Find where the given text appears and provide that cell's center as [x, y] coordinate. 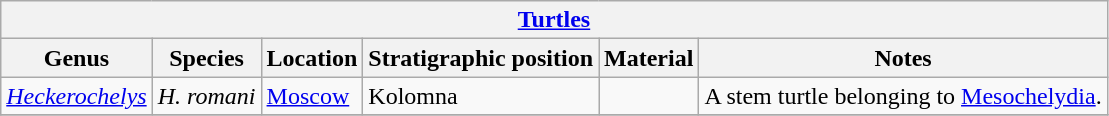
Material [649, 58]
Turtles [554, 20]
H. romani [206, 96]
Genus [76, 58]
Species [206, 58]
Stratigraphic position [481, 58]
Notes [903, 58]
A stem turtle belonging to Mesochelydia. [903, 96]
Kolomna [481, 96]
Heckerochelys [76, 96]
Moscow [312, 96]
Location [312, 58]
